Detect which cell encompasses the target text, then output its [X, Y] center coordinate. 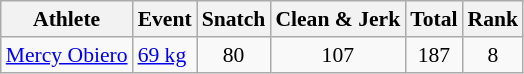
Rank [494, 19]
80 [234, 55]
69 kg [165, 55]
187 [434, 55]
8 [494, 55]
Event [165, 19]
Mercy Obiero [67, 55]
Total [434, 19]
Athlete [67, 19]
107 [338, 55]
Snatch [234, 19]
Clean & Jerk [338, 19]
